From the cell containing the given text, extract its center point as (x, y) coordinate. 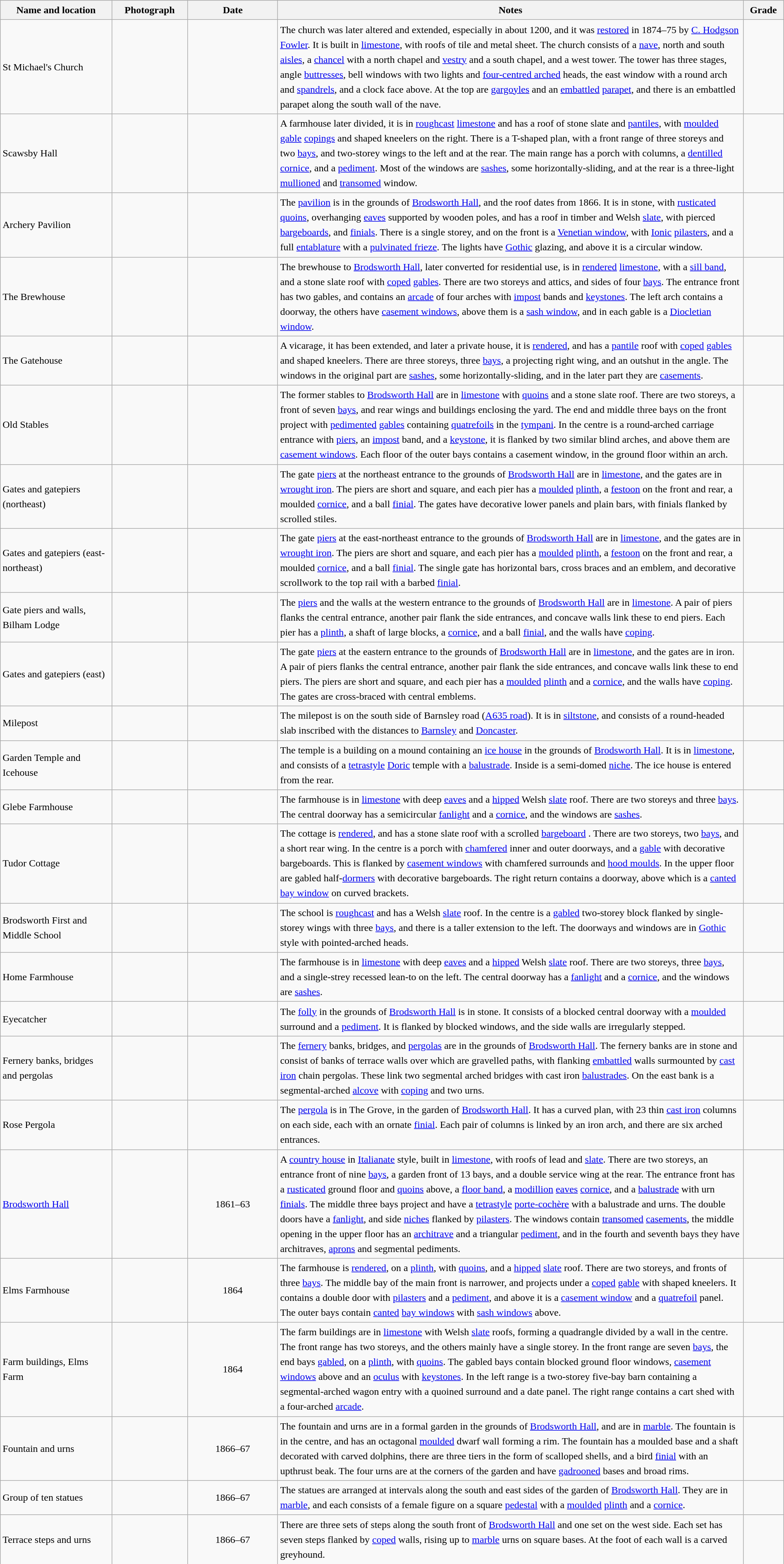
Rose Pergola (56, 1125)
Garden Temple and Icehouse (56, 765)
Milepost (56, 723)
Elms Farmhouse (56, 1290)
Fountain and urns (56, 1448)
Old Stables (56, 425)
Gate piers and walls, Bilham Lodge (56, 617)
The Brewhouse (56, 296)
Terrace steps and urns (56, 1539)
St Michael's Church (56, 67)
Brodsworth Hall (56, 1204)
Group of ten statues (56, 1498)
Date (233, 10)
The Gatehouse (56, 361)
Farm buildings, Elms Farm (56, 1370)
Home Farmhouse (56, 977)
Gates and gatepiers (east) (56, 674)
Glebe Farmhouse (56, 807)
Brodsworth First and Middle School (56, 928)
Fernery banks, bridges and pergolas (56, 1068)
Notes (510, 10)
Gates and gatepiers (east-northeast) (56, 560)
Name and location (56, 10)
Scawsby Hall (56, 153)
1861–63 (233, 1204)
Photograph (150, 10)
Grade (763, 10)
Eyecatcher (56, 1019)
Gates and gatepiers (northeast) (56, 497)
Archery Pavilion (56, 225)
Tudor Cottage (56, 864)
